Scan for the cell matching the given text and deliver its [x, y] coordinate at center. 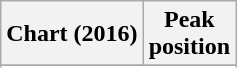
Peak position [189, 34]
Chart (2016) [72, 34]
